Determine the (x, y) coordinate at the center of the cell enclosing the given text.  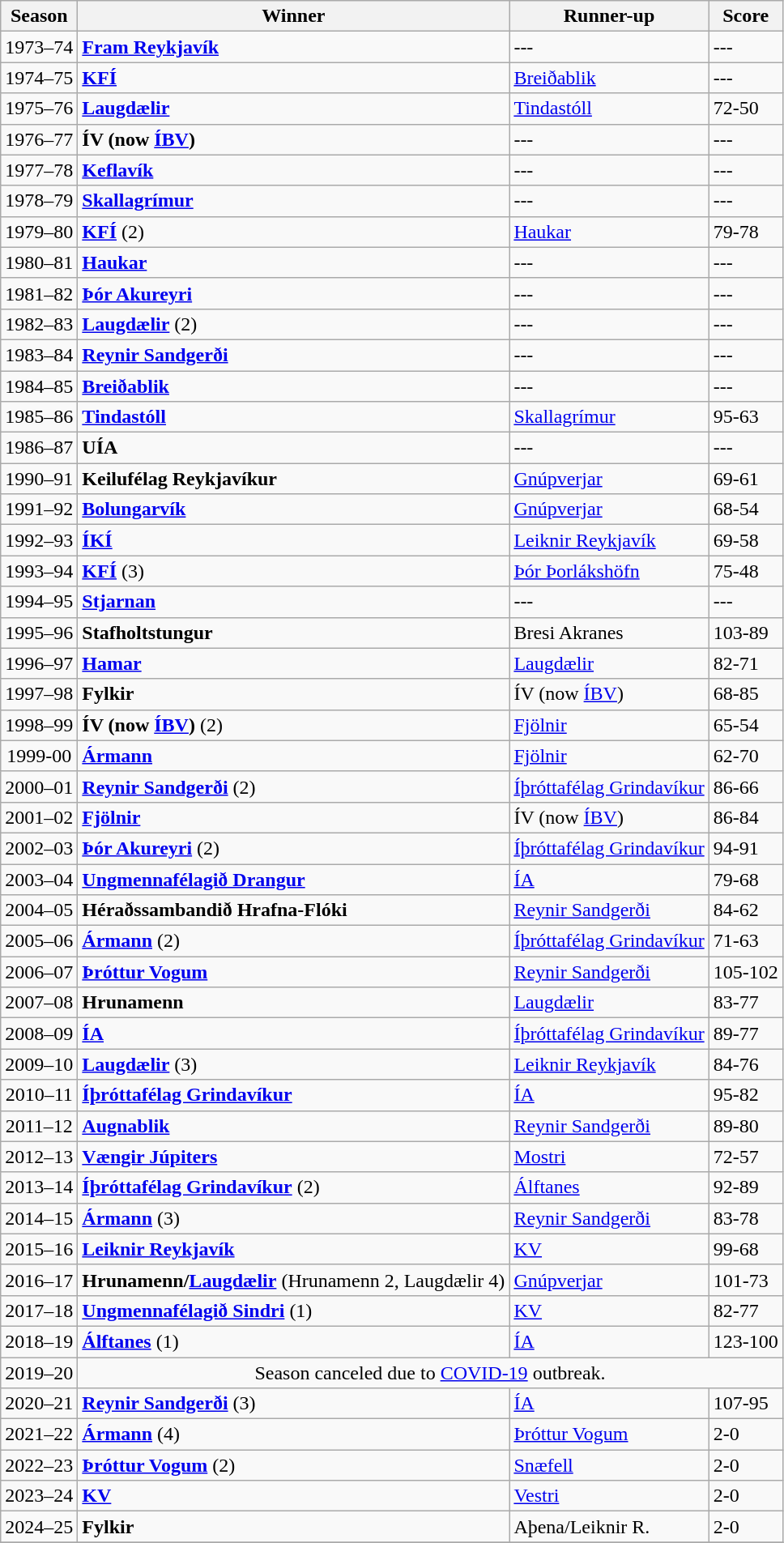
1974–75 (39, 78)
2023–24 (39, 1496)
Fram Reykjavík (293, 47)
Bresi Akranes (609, 633)
2019–20 (39, 1373)
2021–22 (39, 1434)
Score (745, 16)
1976–77 (39, 139)
Stafholtstungur (293, 633)
1979–80 (39, 232)
Vestri (609, 1496)
2000–01 (39, 786)
84-76 (745, 1064)
82-77 (745, 1311)
1992–93 (39, 540)
KFÍ (3) (293, 571)
2001–02 (39, 817)
2004–05 (39, 910)
2009–10 (39, 1064)
Snæfell (609, 1465)
1983–84 (39, 355)
Þór Þorlákshöfn (609, 571)
2022–23 (39, 1465)
Augnablik (293, 1126)
Þór Akureyri (2) (293, 848)
1980–81 (39, 262)
ÍKÍ (293, 540)
2013–14 (39, 1187)
Bolungarvík (293, 509)
95-82 (745, 1095)
1982–83 (39, 324)
Hrunamenn (293, 1003)
107-95 (745, 1404)
1984–85 (39, 386)
Aþena/Leiknir R. (609, 1527)
99-68 (745, 1249)
94-91 (745, 848)
72-50 (745, 109)
92-89 (745, 1187)
Keflavík (293, 170)
Álftanes (609, 1187)
Reynir Sandgerði (2) (293, 786)
Winner (293, 16)
71-63 (745, 941)
Ármann (2) (293, 941)
65-54 (745, 725)
101-73 (745, 1280)
2006–07 (39, 972)
2016–17 (39, 1280)
83-78 (745, 1218)
Ármann (293, 756)
Íþróttafélag Grindavíkur (2) (293, 1187)
68-54 (745, 509)
Hrunamenn/Laugdælir (Hrunamenn 2, Laugdælir 4) (293, 1280)
68-85 (745, 694)
89-80 (745, 1126)
Season (39, 16)
Hamar (293, 663)
ÍV (now ÍBV) (2) (293, 725)
2008–09 (39, 1034)
79-78 (745, 232)
Runner-up (609, 16)
1994–95 (39, 602)
Ungmennafélagið Sindri (1) (293, 1311)
Mostri (609, 1157)
62-70 (745, 756)
1997–98 (39, 694)
2010–11 (39, 1095)
89-77 (745, 1034)
1998–99 (39, 725)
1991–92 (39, 509)
72-57 (745, 1157)
Héraðssambandið Hrafna-Flóki (293, 910)
86-84 (745, 817)
83-77 (745, 1003)
1996–97 (39, 663)
Stjarnan (293, 602)
2002–03 (39, 848)
2024–25 (39, 1527)
1977–78 (39, 170)
Ármann (3) (293, 1218)
1975–76 (39, 109)
1985–86 (39, 417)
Laugdælir (2) (293, 324)
2018–19 (39, 1341)
2017–18 (39, 1311)
123-100 (745, 1341)
KFÍ (293, 78)
95-63 (745, 417)
Reynir Sandgerði (3) (293, 1404)
1973–74 (39, 47)
79-68 (745, 879)
1999-00 (39, 756)
84-62 (745, 910)
2007–08 (39, 1003)
1978–79 (39, 201)
1986–87 (39, 448)
KFÍ (2) (293, 232)
Keilufélag Reykjavíkur (293, 479)
Ármann (4) (293, 1434)
1995–96 (39, 633)
1993–94 (39, 571)
2012–13 (39, 1157)
82-71 (745, 663)
2014–15 (39, 1218)
1990–91 (39, 479)
Season canceled due to COVID-19 outbreak. (430, 1373)
Vængir Júpiters (293, 1157)
86-66 (745, 786)
69-61 (745, 479)
Þróttur Vogum (2) (293, 1465)
75-48 (745, 571)
Laugdælir (3) (293, 1064)
Ungmennafélagið Drangur (293, 879)
Þór Akureyri (293, 293)
103-89 (745, 633)
2003–04 (39, 879)
2015–16 (39, 1249)
1981–82 (39, 293)
Álftanes (1) (293, 1341)
2020–21 (39, 1404)
105-102 (745, 972)
2005–06 (39, 941)
2011–12 (39, 1126)
69-58 (745, 540)
UÍA (293, 448)
